Return the [x, y] coordinate for the center point of the cell that contains the specified text.  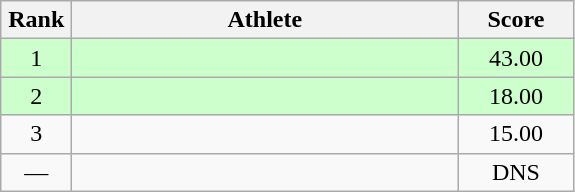
43.00 [516, 58]
— [36, 172]
3 [36, 134]
15.00 [516, 134]
1 [36, 58]
18.00 [516, 96]
2 [36, 96]
Rank [36, 20]
Score [516, 20]
Athlete [265, 20]
DNS [516, 172]
